From the cell containing the given text, extract its center point as (X, Y) coordinate. 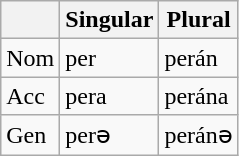
Nom (30, 58)
peránə (198, 135)
Singular (110, 20)
per (110, 58)
Acc (30, 96)
perána (198, 96)
Gen (30, 135)
Plural (198, 20)
perán (198, 58)
perə (110, 135)
pera (110, 96)
